Detect which cell encompasses the target text, then output its [x, y] center coordinate. 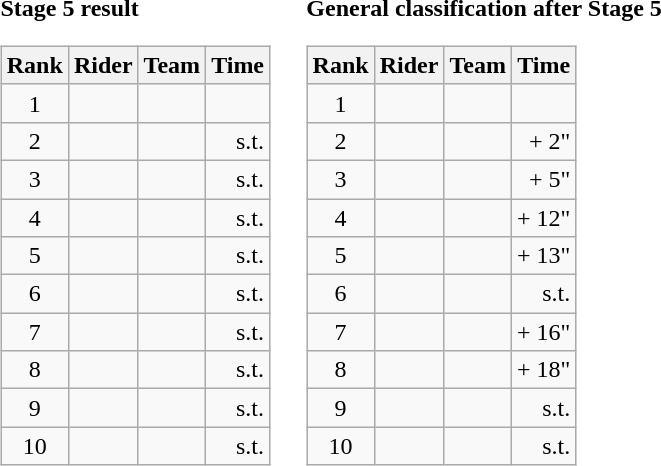
+ 12" [543, 217]
+ 13" [543, 256]
+ 16" [543, 332]
+ 18" [543, 370]
+ 2" [543, 141]
+ 5" [543, 179]
